From the cell containing the given text, extract its center point as (x, y) coordinate. 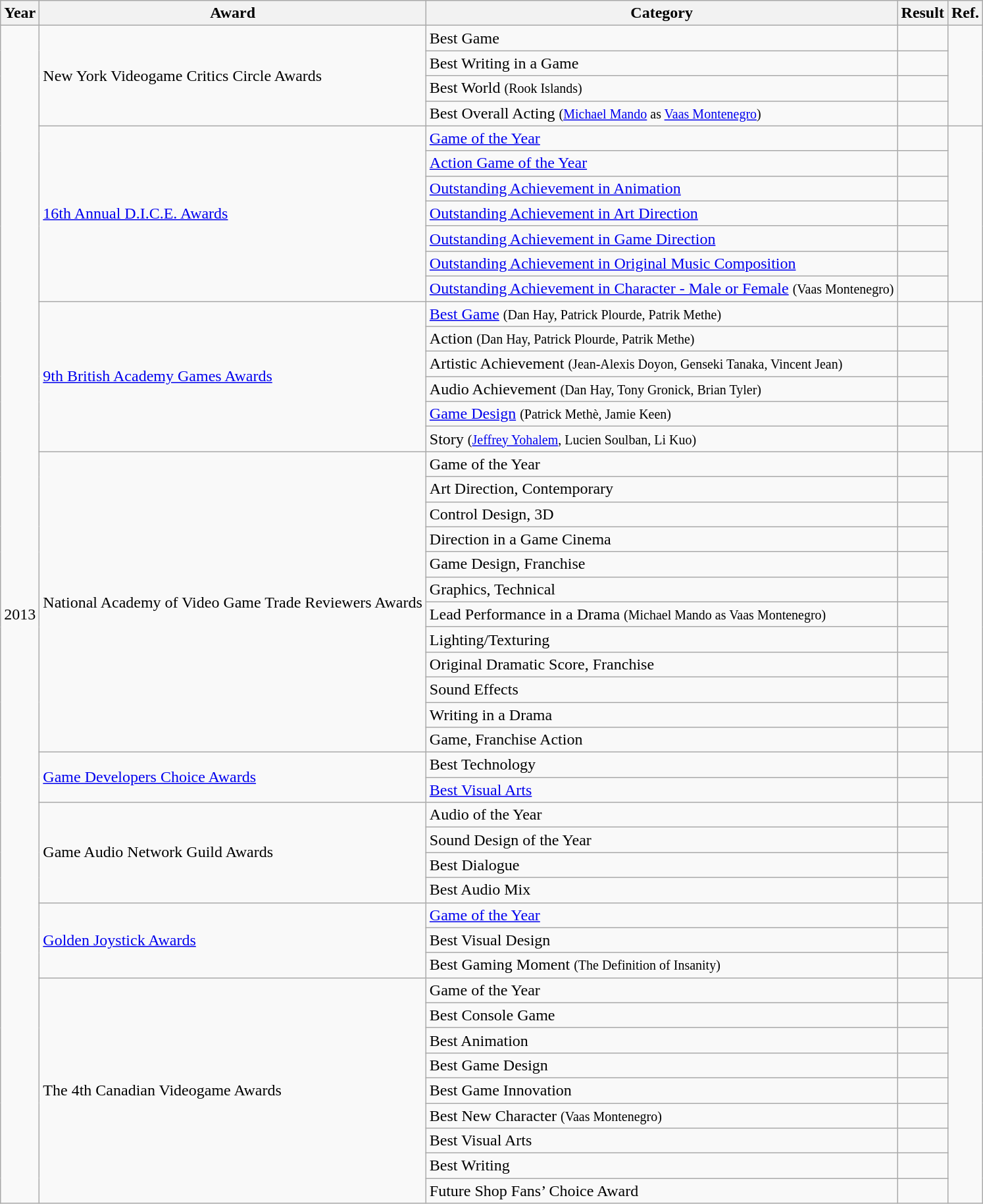
Graphics, Technical (662, 589)
Best Visual Design (662, 940)
Best Game (662, 38)
Outstanding Achievement in Animation (662, 188)
National Academy of Video Game Trade Reviewers Awards (233, 602)
Best New Character (Vaas Montenegro) (662, 1116)
Best Dialogue (662, 865)
Direction in a Game Cinema (662, 539)
Best Game Innovation (662, 1090)
Story (Jeffrey Yohalem, Lucien Soulban, Li Kuo) (662, 439)
Game Developers Choice Awards (233, 777)
Action Game of the Year (662, 163)
2013 (20, 615)
Outstanding Achievement in Game Direction (662, 238)
Result (922, 13)
Best Writing (662, 1166)
Category (662, 13)
Best Console Game (662, 1015)
Best Game Design (662, 1065)
Best Game (Dan Hay, Patrick Plourde, Patrik Methe) (662, 314)
Best Animation (662, 1040)
Audio of the Year (662, 815)
Future Shop Fans’ Choice Award (662, 1191)
New York Videogame Critics Circle Awards (233, 76)
Original Dramatic Score, Franchise (662, 664)
The 4th Canadian Videogame Awards (233, 1090)
Artistic Achievement (Jean-Alexis Doyon, Genseki Tanaka, Vincent Jean) (662, 364)
Best Overall Acting (Michael Mando as Vaas Montenegro) (662, 113)
Action (Dan Hay, Patrick Plourde, Patrik Methe) (662, 339)
Best Writing in a Game (662, 63)
Best Audio Mix (662, 890)
Best Technology (662, 765)
Best Gaming Moment (The Definition of Insanity) (662, 965)
Game, Franchise Action (662, 740)
Outstanding Achievement in Art Direction (662, 213)
Sound Effects (662, 689)
Best World (Rook Islands) (662, 88)
Award (233, 13)
Art Direction, Contemporary (662, 489)
Golden Joystick Awards (233, 940)
9th British Academy Games Awards (233, 377)
Ref. (965, 13)
Game Design (Patrick Methè, Jamie Keen) (662, 414)
Audio Achievement (Dan Hay, Tony Gronick, Brian Tyler) (662, 389)
Writing in a Drama (662, 714)
Outstanding Achievement in Character - Male or Female (Vaas Montenegro) (662, 288)
Outstanding Achievement in Original Music Composition (662, 263)
Lighting/Texturing (662, 639)
Control Design, 3D (662, 514)
Lead Performance in a Drama (Michael Mando as Vaas Montenegro) (662, 614)
Game Audio Network Guild Awards (233, 852)
Sound Design of the Year (662, 840)
Year (20, 13)
Game Design, Franchise (662, 564)
16th Annual D.I.C.E. Awards (233, 213)
